Capture the cell that displays the provided text and extract its (X, Y) central coordinate. 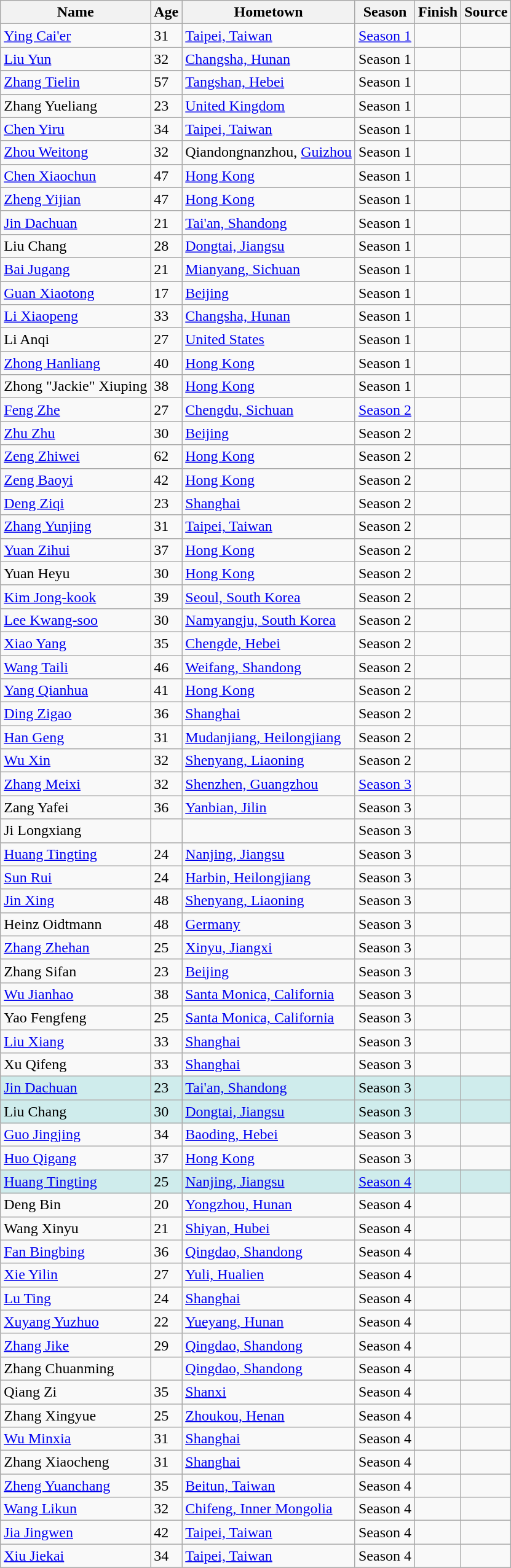
Zhu Zhu (76, 433)
Zhong Hanliang (76, 363)
Zhang Jike (76, 1345)
Huo Qigang (76, 1158)
Liu Yun (76, 59)
Germany (269, 924)
Kim Jong-kook (76, 597)
Zhang Xiaocheng (76, 1462)
Yanbian, Jilin (269, 807)
Qiandongnanzhou, Guizhou (269, 152)
Xie Yilin (76, 1275)
Deng Bin (76, 1205)
Chifeng, Inner Mongolia (269, 1509)
Zhou Weitong (76, 152)
Wu Jianhao (76, 994)
Shiyan, Hubei (269, 1228)
62 (166, 457)
Zhang Xingyue (76, 1415)
Zang Yafei (76, 807)
Age (166, 12)
Jin Xing (76, 901)
Yueyang, Hunan (269, 1322)
Zeng Baoyi (76, 480)
Wu Xin (76, 761)
Xiu Jiekai (76, 1556)
Yongzhou, Hunan (269, 1205)
Mianyang, Sichuan (269, 269)
Han Geng (76, 737)
Lu Ting (76, 1298)
Finish (438, 12)
Seoul, South Korea (269, 597)
39 (166, 597)
Zhang Yueliang (76, 106)
46 (166, 667)
United Kingdom (269, 106)
Beitun, Taiwan (269, 1486)
Season (385, 12)
Li Xiaopeng (76, 316)
57 (166, 82)
Yuan Heyu (76, 573)
Yang Qianhua (76, 691)
Feng Zhe (76, 410)
Chen Yiru (76, 129)
Zheng Yijian (76, 199)
Sun Rui (76, 877)
Xiao Yang (76, 643)
Fan Bingbing (76, 1252)
Mudanjiang, Heilongjiang (269, 737)
Zeng Zhiwei (76, 457)
Harbin, Heilongjiang (269, 877)
Zhoukou, Henan (269, 1415)
Zhang Yunjing (76, 527)
Yuan Zihui (76, 550)
20 (166, 1205)
Chengdu, Sichuan (269, 410)
Baoding, Hebei (269, 1135)
Wang Xinyu (76, 1228)
Shenzhen, Guangzhou (269, 784)
Lee Kwang-soo (76, 620)
Guo Jingjing (76, 1135)
Wang Likun (76, 1509)
Zheng Yuanchang (76, 1486)
Yuli, Hualien (269, 1275)
41 (166, 691)
Name (76, 12)
Yao Fengfeng (76, 1017)
Xinyu, Jiangxi (269, 947)
22 (166, 1322)
Jia Jingwen (76, 1532)
Qiang Zi (76, 1392)
Deng Ziqi (76, 503)
Xu Qifeng (76, 1065)
Heinz Oidtmann (76, 924)
Bai Jugang (76, 269)
United States (269, 340)
Chen Xiaochun (76, 176)
Chengde, Hebei (269, 643)
Zhang Tielin (76, 82)
Ji Longxiang (76, 831)
Liu Xiang (76, 1041)
Guan Xiaotong (76, 293)
Hometown (269, 12)
28 (166, 246)
Zhang Zhehan (76, 947)
Source (486, 12)
Ying Cai'er (76, 36)
Zhang Sifan (76, 971)
40 (166, 363)
Xuyang Yuzhuo (76, 1322)
Wang Taili (76, 667)
Tangshan, Hebei (269, 82)
29 (166, 1345)
Weifang, Shandong (269, 667)
17 (166, 293)
Ding Zigao (76, 714)
Zhang Chuanming (76, 1368)
Zhong "Jackie" Xiuping (76, 386)
Namyangju, South Korea (269, 620)
Shanxi (269, 1392)
Zhang Meixi (76, 784)
Wu Minxia (76, 1439)
Li Anqi (76, 340)
